Search for the cell housing the specified text and yield its [X, Y] center coordinate. 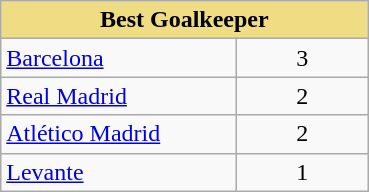
1 [302, 172]
3 [302, 58]
Real Madrid [119, 96]
Atlético Madrid [119, 134]
Barcelona [119, 58]
Levante [119, 172]
Best Goalkeeper [184, 20]
